Find where the given text appears and provide that cell's center as (x, y) coordinate. 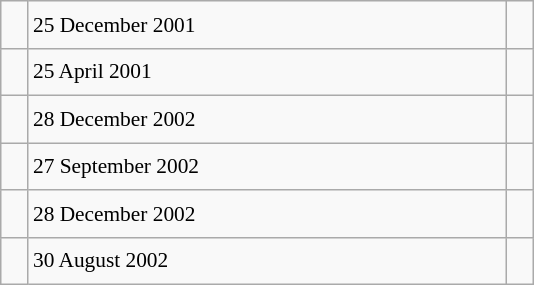
25 April 2001 (267, 72)
30 August 2002 (267, 260)
27 September 2002 (267, 166)
25 December 2001 (267, 24)
